Scan for the cell matching the given text and deliver its [x, y] coordinate at center. 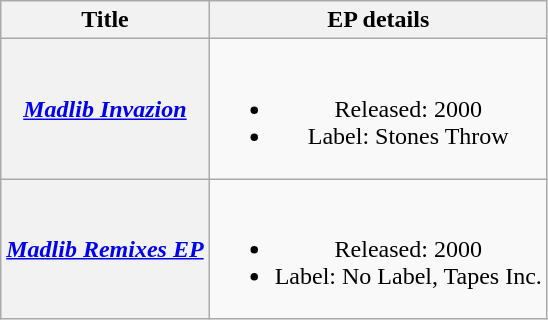
EP details [378, 20]
Released: 2000Label: No Label, Tapes Inc. [378, 249]
Madlib Remixes EP [105, 249]
Released: 2000Label: Stones Throw [378, 109]
Madlib Invazion [105, 109]
Title [105, 20]
